Return (x, y) of the center of cell containing provided text 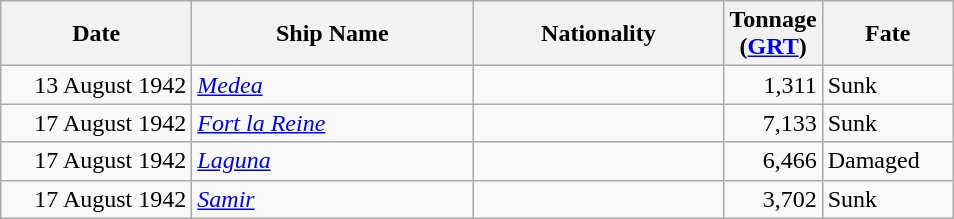
Fate (888, 34)
Medea (332, 85)
13 August 1942 (96, 85)
1,311 (773, 85)
Tonnage(GRT) (773, 34)
6,466 (773, 161)
Samir (332, 199)
Nationality (598, 34)
Date (96, 34)
Damaged (888, 161)
7,133 (773, 123)
3,702 (773, 199)
Laguna (332, 161)
Fort la Reine (332, 123)
Ship Name (332, 34)
